For the text-containing cell, return its midpoint in (X, Y) coordinate format. 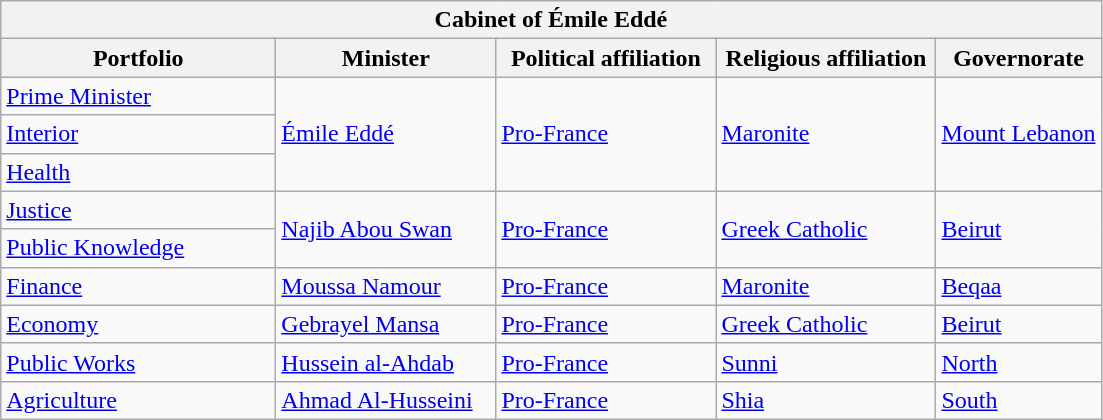
Interior (138, 134)
Moussa Namour (386, 286)
Mount Lebanon (1018, 134)
Public Works (138, 362)
Ahmad Al-Husseini (386, 400)
Agriculture (138, 400)
Health (138, 172)
North (1018, 362)
Beqaa (1018, 286)
Najib Abou Swan (386, 229)
Cabinet of Émile Eddé (551, 20)
Religious affiliation (826, 58)
Sunni (826, 362)
Public Knowledge (138, 248)
Finance (138, 286)
South (1018, 400)
Émile Eddé (386, 134)
Shia (826, 400)
Political affiliation (606, 58)
Minister (386, 58)
Economy (138, 324)
Prime Minister (138, 96)
Justice (138, 210)
Governorate (1018, 58)
Portfolio (138, 58)
Hussein al-Ahdab (386, 362)
Gebrayel Mansa (386, 324)
